Determine the [x, y] coordinate at the center of the cell enclosing the given text.  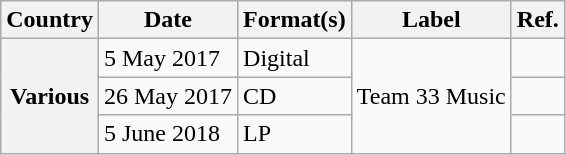
LP [295, 134]
Date [168, 20]
Various [50, 96]
5 May 2017 [168, 58]
Country [50, 20]
5 June 2018 [168, 134]
Ref. [538, 20]
Label [431, 20]
26 May 2017 [168, 96]
CD [295, 96]
Digital [295, 58]
Format(s) [295, 20]
Team 33 Music [431, 96]
